Provide the (x, y) coordinate of the cell's center where the given text is located.  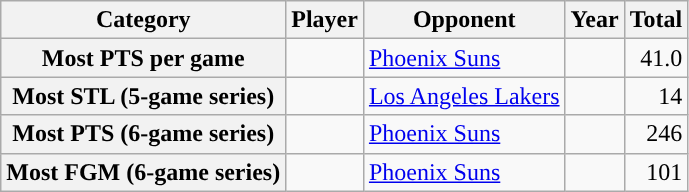
Year (594, 20)
246 (656, 134)
Opponent (464, 20)
Most FGM (6-game series) (144, 172)
Category (144, 20)
Most PTS per game (144, 58)
101 (656, 172)
Los Angeles Lakers (464, 96)
Most STL (5-game series) (144, 96)
Most PTS (6-game series) (144, 134)
Total (656, 20)
Player (325, 20)
41.0 (656, 58)
14 (656, 96)
